Capture the cell that displays the provided text and extract its (X, Y) central coordinate. 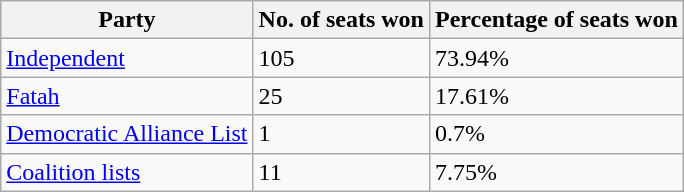
105 (341, 58)
Democratic Alliance List (127, 134)
Party (127, 20)
0.7% (556, 134)
73.94% (556, 58)
25 (341, 96)
Coalition lists (127, 172)
7.75% (556, 172)
Percentage of seats won (556, 20)
17.61% (556, 96)
1 (341, 134)
Fatah (127, 96)
11 (341, 172)
Independent (127, 58)
No. of seats won (341, 20)
